For the text-containing cell, return its midpoint in [x, y] coordinate format. 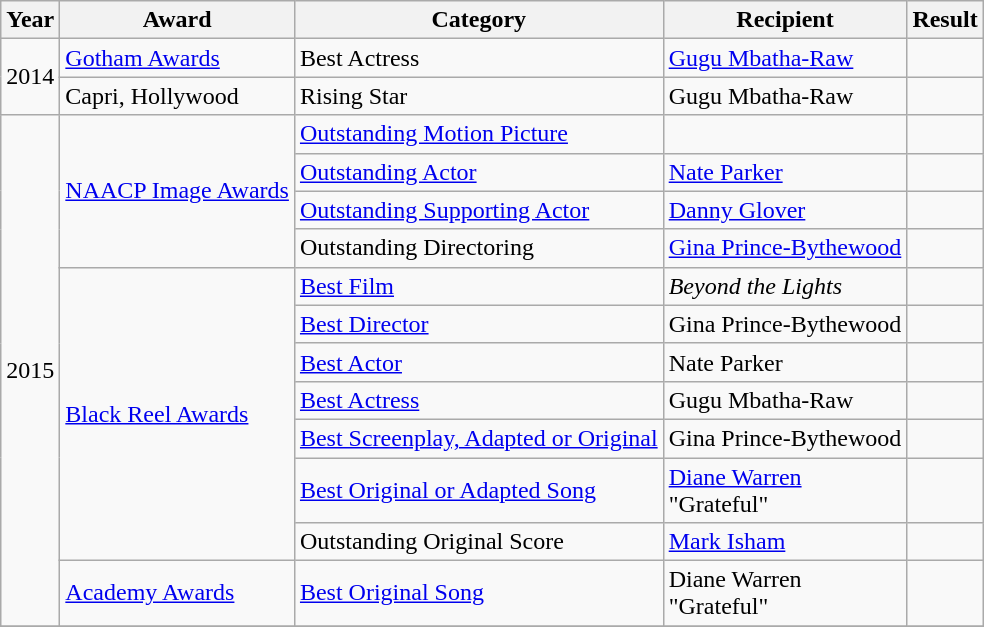
Academy Awards [178, 594]
Outstanding Actor [478, 172]
2014 [30, 77]
Outstanding Supporting Actor [478, 210]
Best Original Song [478, 594]
Year [30, 20]
Best Film [478, 286]
Rising Star [478, 96]
Best Actor [478, 362]
Black Reel Awards [178, 414]
Best Screenplay, Adapted or Original [478, 438]
Beyond the Lights [785, 286]
Recipient [785, 20]
Gotham Awards [178, 58]
Danny Glover [785, 210]
Category [478, 20]
Award [178, 20]
Best Original or Adapted Song [478, 490]
Outstanding Directoring [478, 248]
Capri, Hollywood [178, 96]
NAACP Image Awards [178, 191]
Best Director [478, 324]
2015 [30, 370]
Mark Isham [785, 542]
Outstanding Motion Picture [478, 134]
Outstanding Original Score [478, 542]
Result [945, 20]
